Output the [x, y] coordinate of the center of the cell containing the given text.  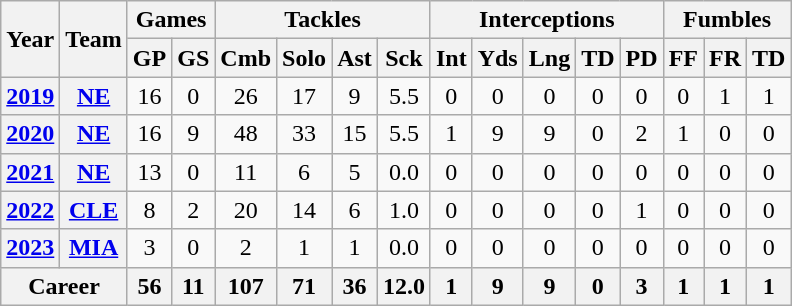
GP [149, 58]
15 [355, 134]
5 [355, 172]
2023 [30, 248]
Team [94, 39]
Yds [498, 58]
71 [304, 286]
2021 [30, 172]
GS [194, 58]
Games [170, 20]
2020 [30, 134]
26 [246, 96]
2022 [30, 210]
FR [726, 58]
Career [64, 286]
Lng [549, 58]
Sck [404, 58]
Ast [355, 58]
1.0 [404, 210]
20 [246, 210]
Interceptions [546, 20]
12.0 [404, 286]
17 [304, 96]
Solo [304, 58]
PD [642, 58]
2019 [30, 96]
Year [30, 39]
33 [304, 134]
Fumbles [727, 20]
8 [149, 210]
Int [451, 58]
56 [149, 286]
MIA [94, 248]
107 [246, 286]
36 [355, 286]
Cmb [246, 58]
13 [149, 172]
Tackles [323, 20]
48 [246, 134]
14 [304, 210]
CLE [94, 210]
FF [683, 58]
